Return [X, Y] of the center of cell containing provided text 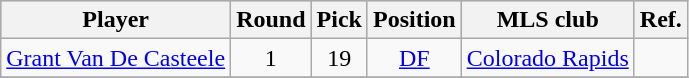
DF [414, 58]
MLS club [548, 20]
Colorado Rapids [548, 58]
Grant Van De Casteele [116, 58]
1 [271, 58]
Ref. [660, 20]
Pick [339, 20]
Position [414, 20]
19 [339, 58]
Round [271, 20]
Player [116, 20]
